Provide the [X, Y] coordinate of the cell's center where the given text is located.  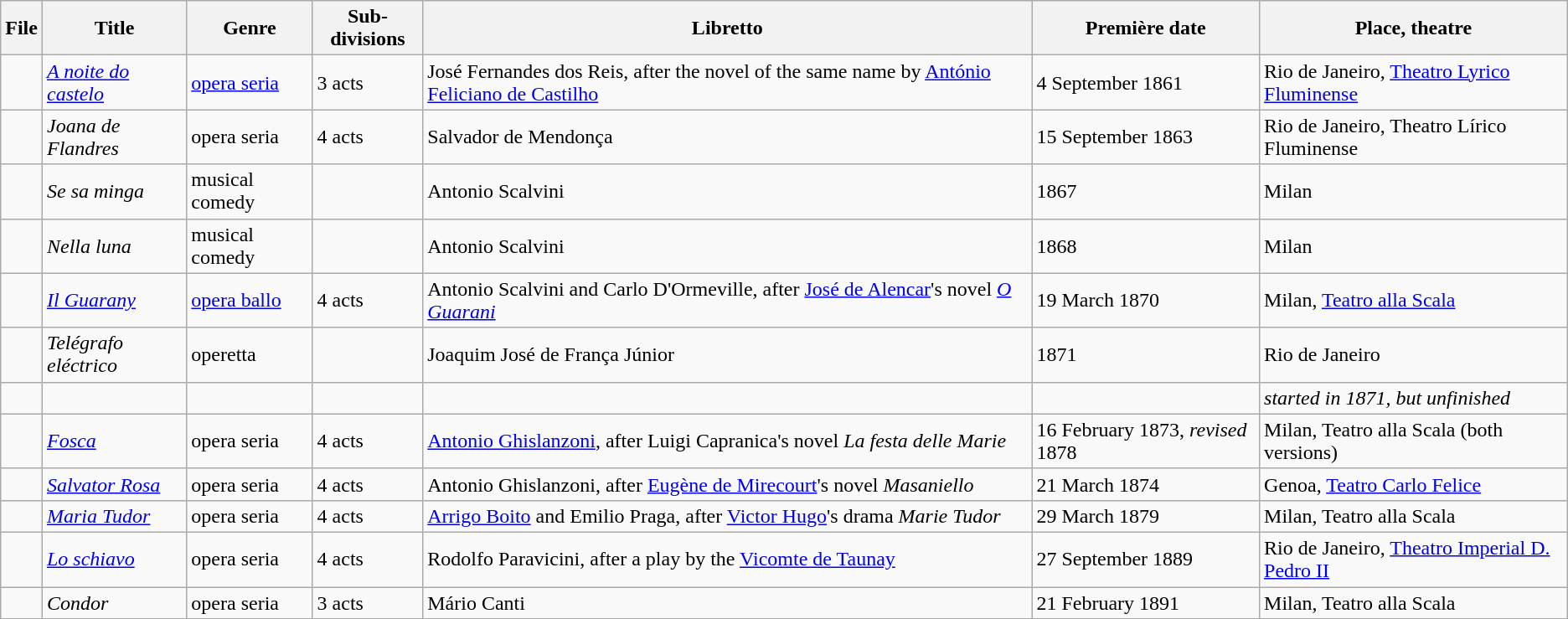
21 March 1874 [1146, 484]
Joana de Flandres [114, 137]
File [22, 28]
Libretto [727, 28]
Salvador de Mendonça [727, 137]
Il Guarany [114, 300]
Place, theatre [1414, 28]
4 September 1861 [1146, 82]
Antonio Ghislanzoni, after Eugène de Mirecourt's novel Masaniello [727, 484]
Fosca [114, 441]
Lo schiavo [114, 560]
Milan, Teatro alla Scala (both versions) [1414, 441]
Salvator Rosa [114, 484]
Antonio Ghislanzoni, after Luigi Capranica's novel La festa delle Marie [727, 441]
Genre [250, 28]
1868 [1146, 246]
27 September 1889 [1146, 560]
Title [114, 28]
Rodolfo Paravicini, after a play by the Vicomte de Taunay [727, 560]
Première date [1146, 28]
operetta [250, 355]
Genoa, Teatro Carlo Felice [1414, 484]
Rio de Janeiro, Theatro Lyrico Fluminense [1414, 82]
Mário Canti [727, 602]
21 February 1891 [1146, 602]
Rio de Janeiro, Theatro Imperial D. Pedro II [1414, 560]
Telégrafo eléctrico [114, 355]
Condor [114, 602]
Maria Tudor [114, 516]
Sub­divisions [368, 28]
José Fernandes dos Reis, after the novel of the same name by António Feliciano de Castilho [727, 82]
19 March 1870 [1146, 300]
16 February 1873, revised 1878 [1146, 441]
opera ballo [250, 300]
Rio de Janeiro [1414, 355]
Nella luna [114, 246]
Joaquim José de França Júnior [727, 355]
1871 [1146, 355]
Arrigo Boito and Emilio Praga, after Victor Hugo's drama Marie Tudor [727, 516]
1867 [1146, 191]
15 September 1863 [1146, 137]
29 March 1879 [1146, 516]
Se sa minga [114, 191]
A noite do castelo [114, 82]
Rio de Janeiro, Theatro Lírico Fluminense [1414, 137]
Antonio Scalvini and Carlo D'Ormeville, after José de Alencar's novel O Guarani [727, 300]
started in 1871, but unfinished [1414, 398]
